From the cell containing the given text, extract its center point as (x, y) coordinate. 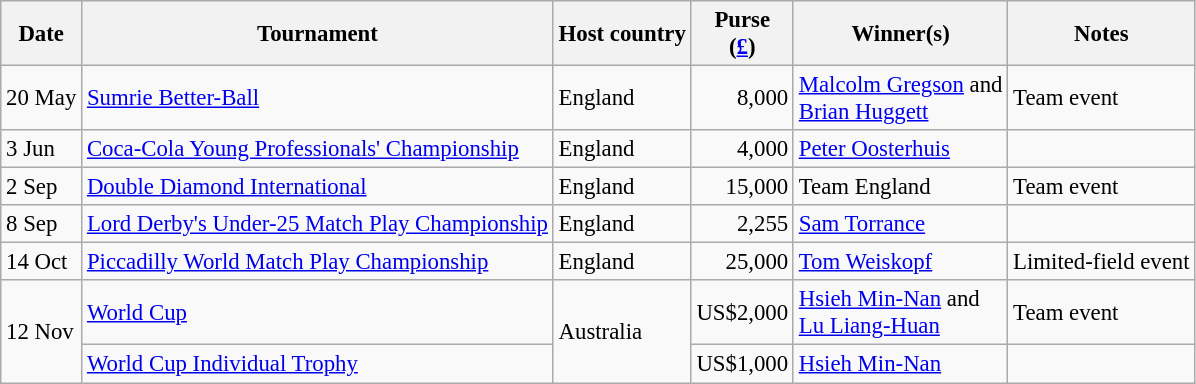
World Cup Individual Trophy (318, 364)
Host country (622, 34)
Malcolm Gregson and Brian Huggett (900, 98)
3 Jun (42, 149)
25,000 (742, 262)
Winner(s) (900, 34)
Tom Weiskopf (900, 262)
Coca-Cola Young Professionals' Championship (318, 149)
Sumrie Better-Ball (318, 98)
Lord Derby's Under-25 Match Play Championship (318, 224)
20 May (42, 98)
US$1,000 (742, 364)
Date (42, 34)
Team England (900, 187)
Hsieh Min-Nan and Lu Liang-Huan (900, 312)
Peter Oosterhuis (900, 149)
4,000 (742, 149)
Australia (622, 331)
Purse(£) (742, 34)
Sam Torrance (900, 224)
2 Sep (42, 187)
12 Nov (42, 331)
15,000 (742, 187)
Piccadilly World Match Play Championship (318, 262)
Tournament (318, 34)
US$2,000 (742, 312)
Notes (1102, 34)
Hsieh Min-Nan (900, 364)
Limited-field event (1102, 262)
14 Oct (42, 262)
World Cup (318, 312)
Double Diamond International (318, 187)
8,000 (742, 98)
2,255 (742, 224)
8 Sep (42, 224)
